Detect which cell encompasses the target text, then output its (x, y) center coordinate. 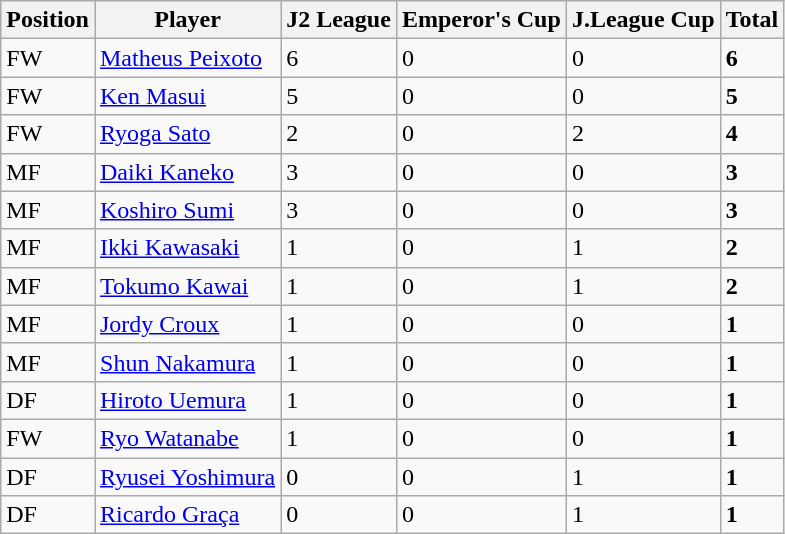
Koshiro Sumi (187, 210)
J.League Cup (643, 20)
Jordy Croux (187, 324)
Ricardo Graça (187, 515)
Daiki Kaneko (187, 172)
Hiroto Uemura (187, 400)
Emperor's Cup (481, 20)
Ryusei Yoshimura (187, 477)
Tokumo Kawai (187, 286)
Shun Nakamura (187, 362)
Ryoga Sato (187, 134)
J2 League (339, 20)
4 (752, 134)
Player (187, 20)
Ken Masui (187, 96)
Position (48, 20)
Matheus Peixoto (187, 58)
Ikki Kawasaki (187, 248)
Ryo Watanabe (187, 438)
Total (752, 20)
